Detect which cell encompasses the target text, then output its (X, Y) center coordinate. 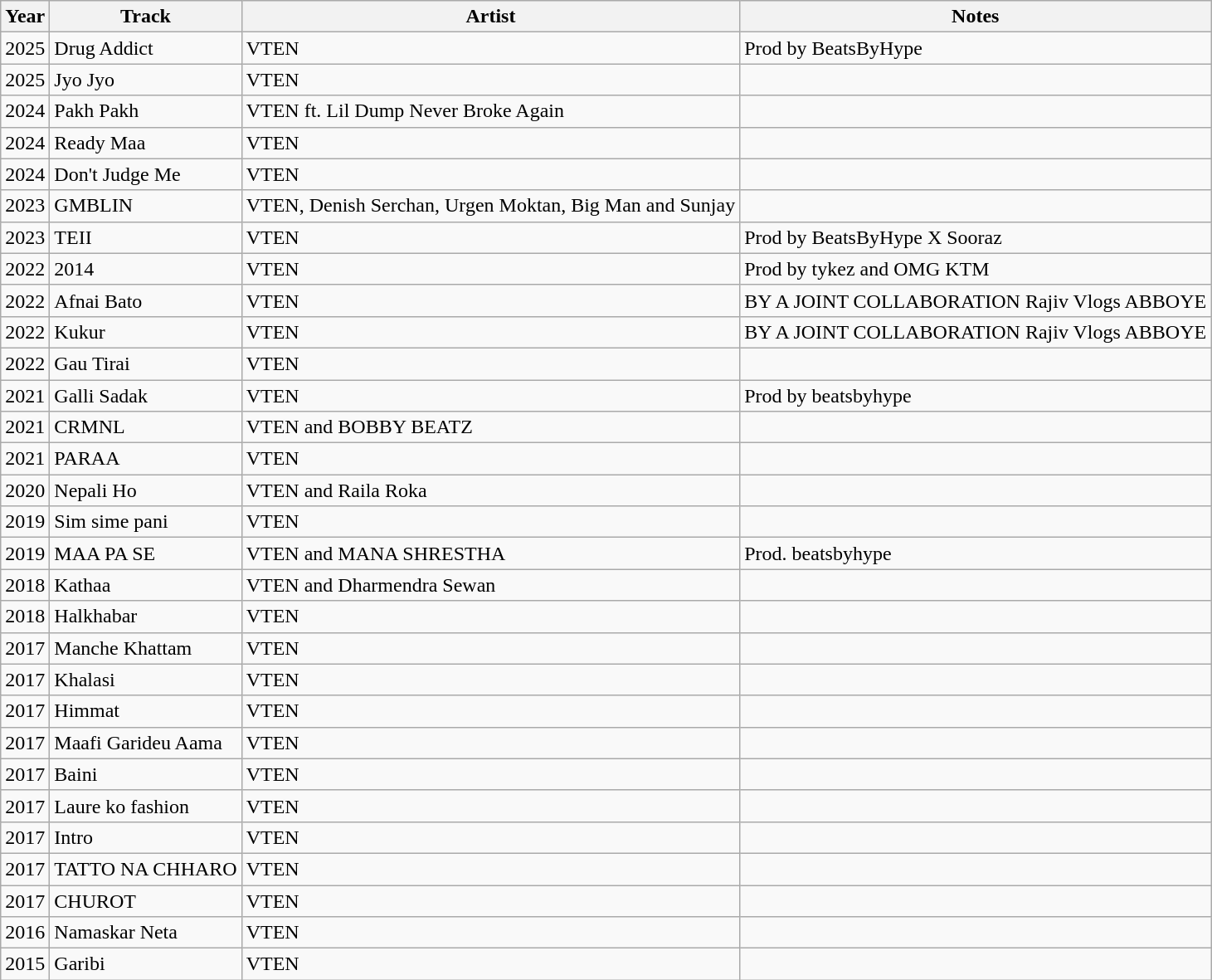
Prod by beatsbyhype (976, 396)
MAA PA SE (146, 553)
VTEN and Dharmendra Sewan (491, 585)
Year (25, 17)
2015 (25, 964)
2014 (146, 269)
Sim sime pani (146, 522)
Namaskar Neta (146, 933)
VTEN and Raila Roka (491, 490)
TEII (146, 237)
Prod by BeatsByHype X Sooraz (976, 237)
GMBLIN (146, 206)
Halkhabar (146, 617)
Drug Addict (146, 48)
Kathaa (146, 585)
CHUROT (146, 900)
Gau Tirai (146, 363)
Don't Judge Me (146, 174)
Galli Sadak (146, 396)
Baini (146, 774)
Jyo Jyo (146, 80)
PARAA (146, 459)
Prod by tykez and OMG KTM (976, 269)
Artist (491, 17)
Notes (976, 17)
Pakh Pakh (146, 111)
Maafi Garideu Aama (146, 743)
TATTO NA CHHARO (146, 869)
Prod by BeatsByHype (976, 48)
Intro (146, 837)
VTEN and MANA SHRESTHA (491, 553)
Laure ko fashion (146, 806)
Afnai Bato (146, 300)
Himmat (146, 711)
Ready Maa (146, 143)
2020 (25, 490)
Garibi (146, 964)
Manche Khattam (146, 648)
Nepali Ho (146, 490)
Track (146, 17)
CRMNL (146, 427)
2016 (25, 933)
Khalasi (146, 680)
VTEN, Denish Serchan, Urgen Moktan, Big Man and Sunjay (491, 206)
Kukur (146, 332)
VTEN and BOBBY BEATZ (491, 427)
Prod. beatsbyhype (976, 553)
VTEN ft. Lil Dump Never Broke Again (491, 111)
